Pinpoint the cell where the given text exists, returning its (x, y) midpoint coordinate. 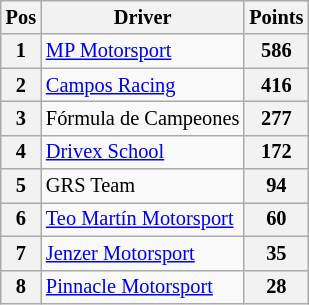
172 (276, 152)
2 (21, 85)
Drivex School (142, 152)
3 (21, 118)
Fórmula de Campeones (142, 118)
277 (276, 118)
Campos Racing (142, 85)
60 (276, 219)
4 (21, 152)
Teo Martín Motorsport (142, 219)
94 (276, 186)
416 (276, 85)
GRS Team (142, 186)
28 (276, 287)
5 (21, 186)
MP Motorsport (142, 51)
Pinnacle Motorsport (142, 287)
35 (276, 253)
Jenzer Motorsport (142, 253)
Points (276, 17)
Driver (142, 17)
586 (276, 51)
8 (21, 287)
6 (21, 219)
Pos (21, 17)
7 (21, 253)
1 (21, 51)
